Find where the given text appears and provide that cell's center as [x, y] coordinate. 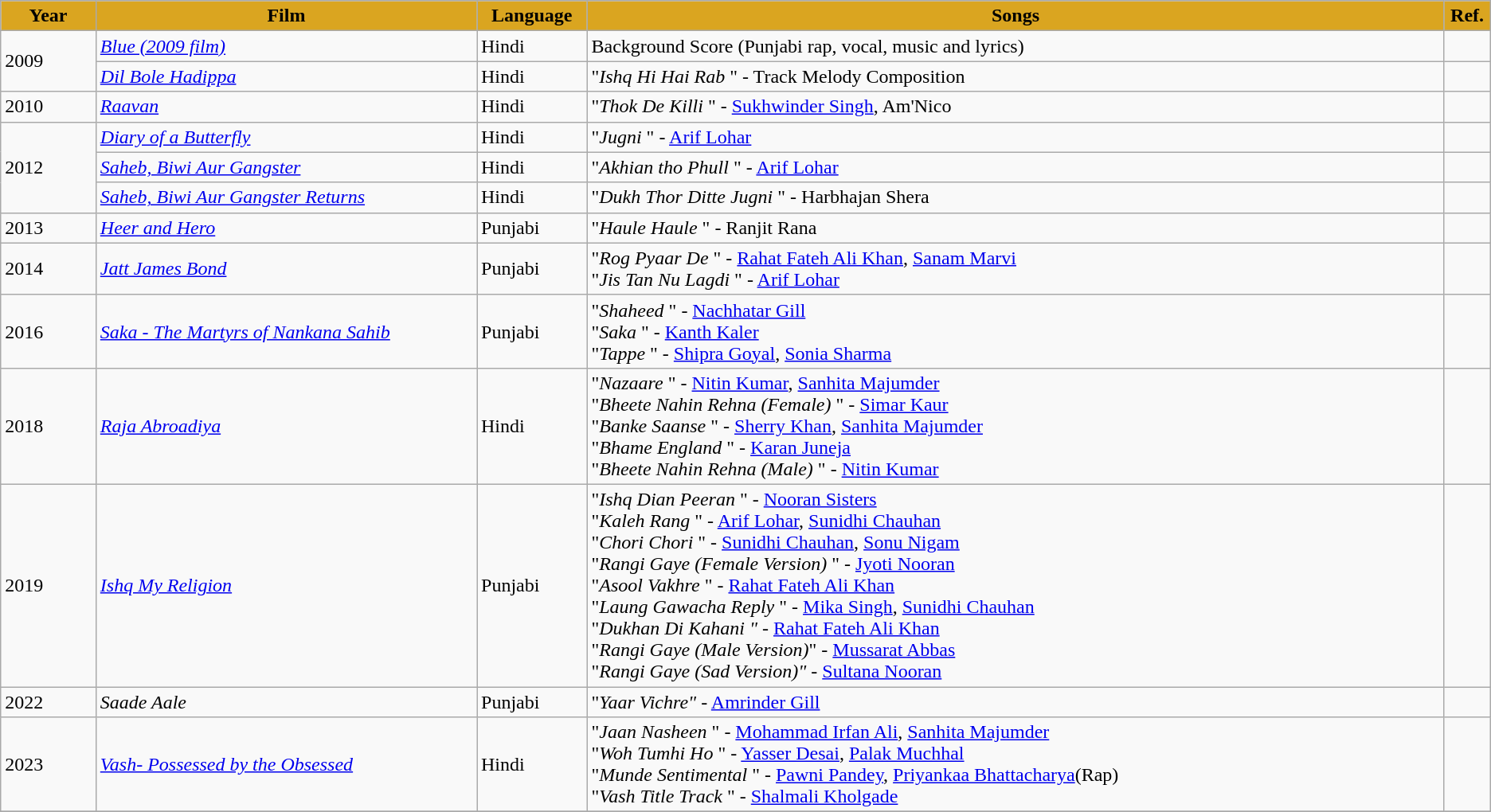
"Haule Haule " - Ranjit Rana [1016, 228]
Songs [1016, 16]
2016 [49, 331]
2022 [49, 701]
Saheb, Biwi Aur Gangster [286, 167]
2023 [49, 764]
"Jugni " - Arif Lohar [1016, 137]
"Dukh Thor Ditte Jugni " - Harbhajan Shera [1016, 197]
2010 [49, 107]
Heer and Hero [286, 228]
"Akhian tho Phull " - Arif Lohar [1016, 167]
Raja Abroadiya [286, 426]
"Rog Pyaar De " - Rahat Fateh Ali Khan, Sanam Marvi"Jis Tan Nu Lagdi " - Arif Lohar [1016, 269]
2009 [49, 61]
"Thok De Killi " - Sukhwinder Singh, Am'Nico [1016, 107]
Raavan [286, 107]
Film [286, 16]
2018 [49, 426]
Ishq My Religion [286, 585]
Saade Aale [286, 701]
2012 [49, 167]
"Shaheed " - Nachhatar Gill"Saka " - Kanth Kaler"Tappe " - Shipra Goyal, Sonia Sharma [1016, 331]
Vash- Possessed by the Obsessed [286, 764]
Blue (2009 film) [286, 46]
"Ishq Hi Hai Rab " - Track Melody Composition [1016, 76]
Dil Bole Hadippa [286, 76]
Language [531, 16]
Saheb, Biwi Aur Gangster Returns [286, 197]
Year [49, 16]
Diary of a Butterfly [286, 137]
Background Score (Punjabi rap, vocal, music and lyrics) [1016, 46]
"Yaar Vichre" - Amrinder Gill [1016, 701]
Ref. [1467, 16]
2013 [49, 228]
Jatt James Bond [286, 269]
2014 [49, 269]
2019 [49, 585]
Saka - The Martyrs of Nankana Sahib [286, 331]
